Provide the (X, Y) coordinate of the cell's center where the given text is located.  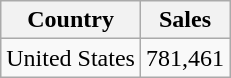
United States (71, 58)
Sales (184, 20)
781,461 (184, 58)
Country (71, 20)
